Pinpoint the cell where the given text exists, returning its [x, y] midpoint coordinate. 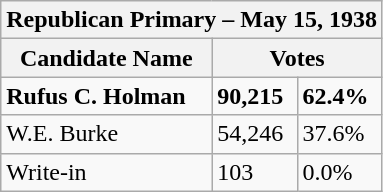
Rufus C. Holman [106, 96]
103 [254, 172]
Votes [298, 58]
54,246 [254, 134]
37.6% [340, 134]
Republican Primary – May 15, 1938 [192, 20]
W.E. Burke [106, 134]
90,215 [254, 96]
0.0% [340, 172]
62.4% [340, 96]
Candidate Name [106, 58]
Write-in [106, 172]
